Identify which cell holds the provided text, then report its (X, Y) central coordinate. 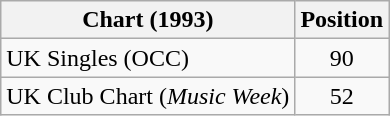
52 (342, 96)
Position (342, 20)
UK Club Chart (Music Week) (148, 96)
Chart (1993) (148, 20)
90 (342, 58)
UK Singles (OCC) (148, 58)
